Extract the [x, y] coordinate from the center of the cell holding the provided text.  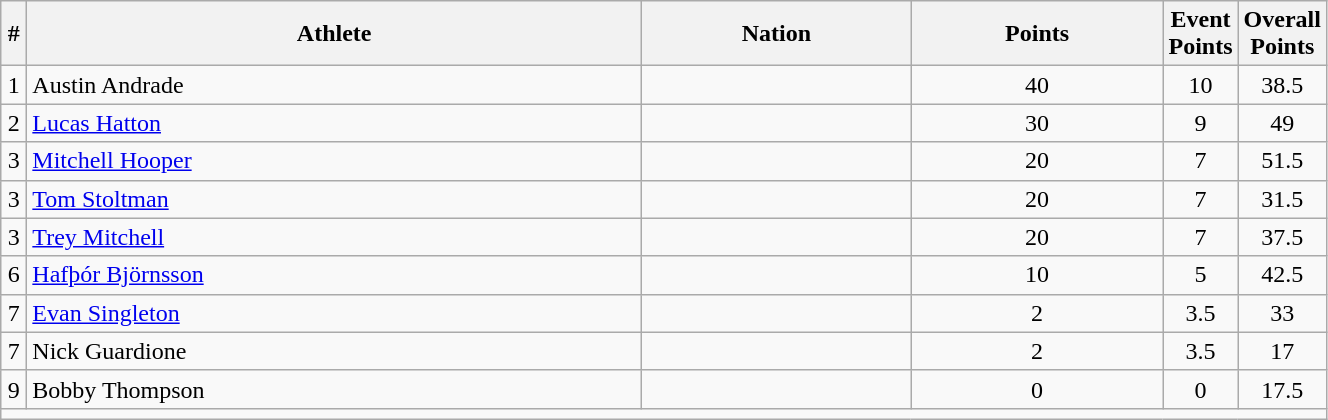
17 [1282, 351]
51.5 [1282, 161]
Tom Stoltman [334, 199]
Lucas Hatton [334, 123]
31.5 [1282, 199]
Hafþór Björnsson [334, 275]
Nick Guardione [334, 351]
30 [1037, 123]
Points [1037, 34]
37.5 [1282, 237]
49 [1282, 123]
17.5 [1282, 389]
40 [1037, 85]
Overall Points [1282, 34]
Trey Mitchell [334, 237]
33 [1282, 313]
Event Points [1200, 34]
Bobby Thompson [334, 389]
Evan Singleton [334, 313]
# [14, 34]
42.5 [1282, 275]
6 [14, 275]
5 [1200, 275]
Nation [777, 34]
Austin Andrade [334, 85]
Mitchell Hooper [334, 161]
1 [14, 85]
Athlete [334, 34]
38.5 [1282, 85]
